Search for the cell housing the specified text and yield its [x, y] center coordinate. 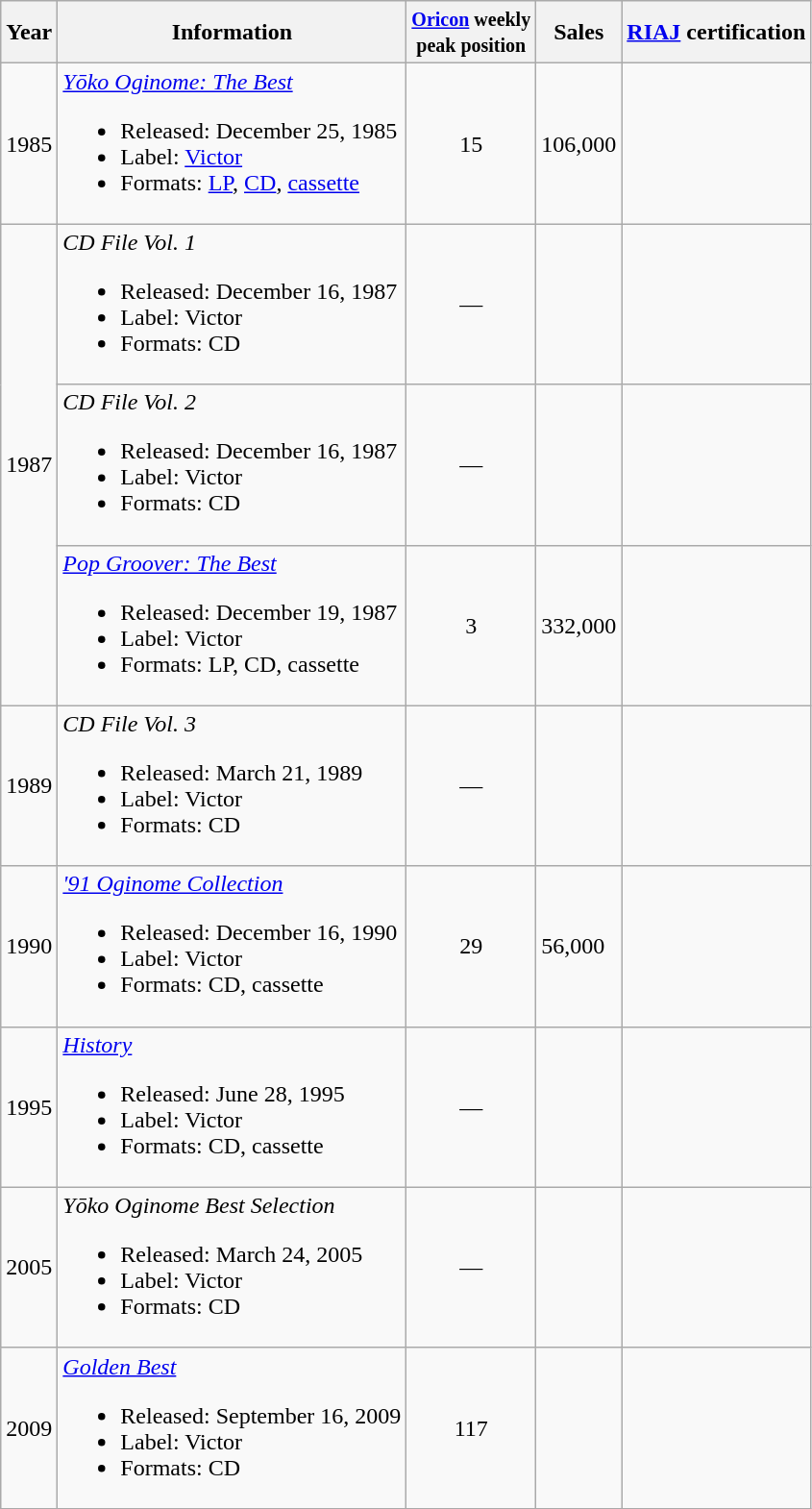
RIAJ certification [717, 33]
3 [471, 625]
Sales [578, 33]
1990 [29, 946]
CD File Vol. 1Released: December 16, 1987Label: VictorFormats: CD [233, 304]
'91 Oginome CollectionReleased: December 16, 1990Label: VictorFormats: CD, cassette [233, 946]
Yōko Oginome: The BestReleased: December 25, 1985Label: VictorFormats: LP, CD, cassette [233, 144]
Year [29, 33]
332,000 [578, 625]
Information [233, 33]
HistoryReleased: June 28, 1995Label: VictorFormats: CD, cassette [233, 1107]
Oricon weeklypeak position [471, 33]
117 [471, 1428]
CD File Vol. 2Released: December 16, 1987Label: VictorFormats: CD [233, 465]
1987 [29, 465]
Pop Groover: The BestReleased: December 19, 1987Label: VictorFormats: LP, CD, cassette [233, 625]
106,000 [578, 144]
29 [471, 946]
2005 [29, 1267]
Yōko Oginome Best SelectionReleased: March 24, 2005Label: VictorFormats: CD [233, 1267]
1995 [29, 1107]
CD File Vol. 3Released: March 21, 1989Label: VictorFormats: CD [233, 786]
Golden BestReleased: September 16, 2009Label: VictorFormats: CD [233, 1428]
1985 [29, 144]
15 [471, 144]
1989 [29, 786]
56,000 [578, 946]
2009 [29, 1428]
